Locate the cell with the specified text and output its [x, y] center coordinate. 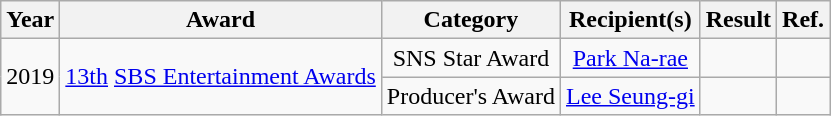
Producer's Award [470, 96]
SNS Star Award [470, 58]
Ref. [804, 20]
13th SBS Entertainment Awards [221, 77]
Result [738, 20]
2019 [30, 77]
Category [470, 20]
Year [30, 20]
Lee Seung-gi [630, 96]
Park Na-rae [630, 58]
Recipient(s) [630, 20]
Award [221, 20]
